Search for the cell housing the specified text and yield its (X, Y) center coordinate. 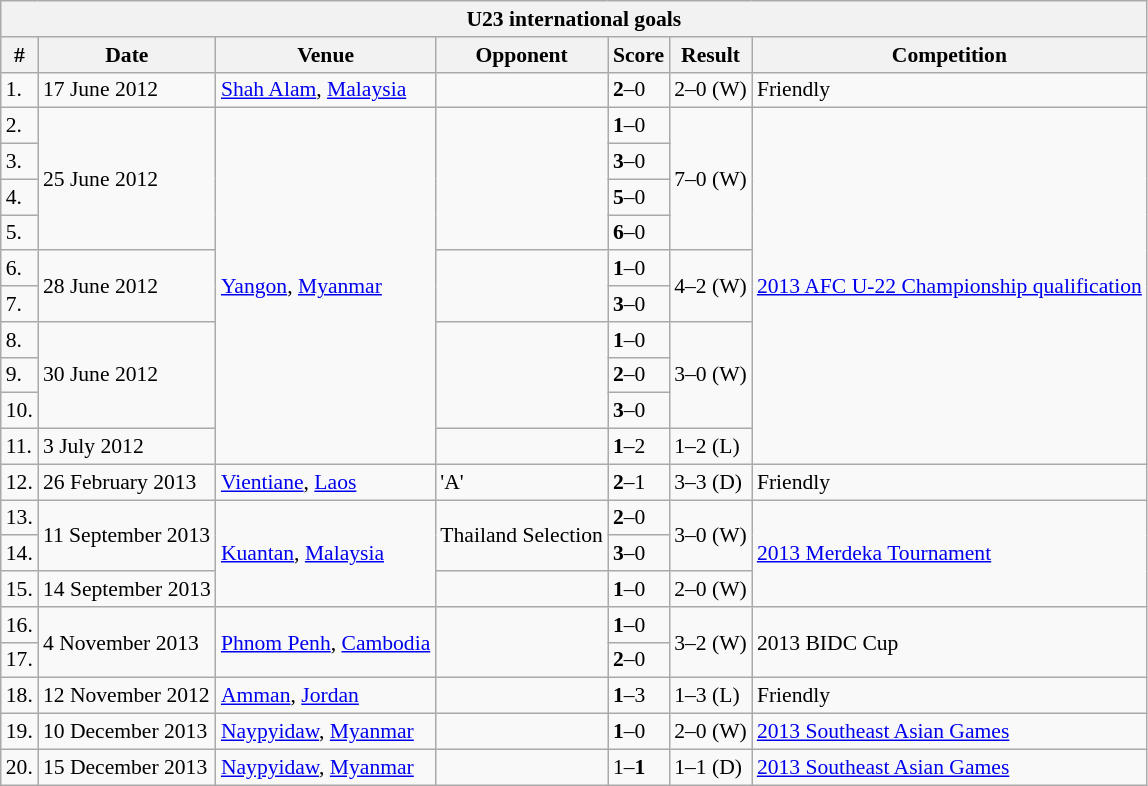
3 July 2012 (127, 447)
Kuantan, Malaysia (326, 554)
3–3 (D) (710, 482)
Thailand Selection (522, 536)
2013 AFC U-22 Championship qualification (950, 286)
2013 Merdeka Tournament (950, 554)
1–3 (638, 696)
Phnom Penh, Cambodia (326, 642)
Result (710, 55)
2013 BIDC Cup (950, 642)
1–2 (638, 447)
Shah Alam, Malaysia (326, 90)
2. (20, 126)
5–0 (638, 197)
26 February 2013 (127, 482)
'A' (522, 482)
Date (127, 55)
Vientiane, Laos (326, 482)
18. (20, 696)
4. (20, 197)
1–1 (D) (710, 767)
13. (20, 518)
4 November 2013 (127, 642)
12. (20, 482)
1–1 (638, 767)
Competition (950, 55)
14. (20, 554)
# (20, 55)
6. (20, 269)
Venue (326, 55)
8. (20, 340)
2–1 (638, 482)
6–0 (638, 233)
4–2 (W) (710, 286)
U23 international goals (574, 19)
1. (20, 90)
17 June 2012 (127, 90)
5. (20, 233)
7. (20, 304)
15 December 2013 (127, 767)
1–3 (L) (710, 696)
25 June 2012 (127, 179)
Score (638, 55)
16. (20, 625)
3. (20, 162)
17. (20, 660)
11 September 2013 (127, 536)
9. (20, 375)
10. (20, 411)
Amman, Jordan (326, 696)
11. (20, 447)
20. (20, 767)
3–2 (W) (710, 642)
28 June 2012 (127, 286)
10 December 2013 (127, 732)
Yangon, Myanmar (326, 286)
19. (20, 732)
12 November 2012 (127, 696)
1–2 (L) (710, 447)
15. (20, 589)
30 June 2012 (127, 376)
14 September 2013 (127, 589)
7–0 (W) (710, 179)
Opponent (522, 55)
